Determine the (X, Y) coordinate at the center of the cell enclosing the given text.  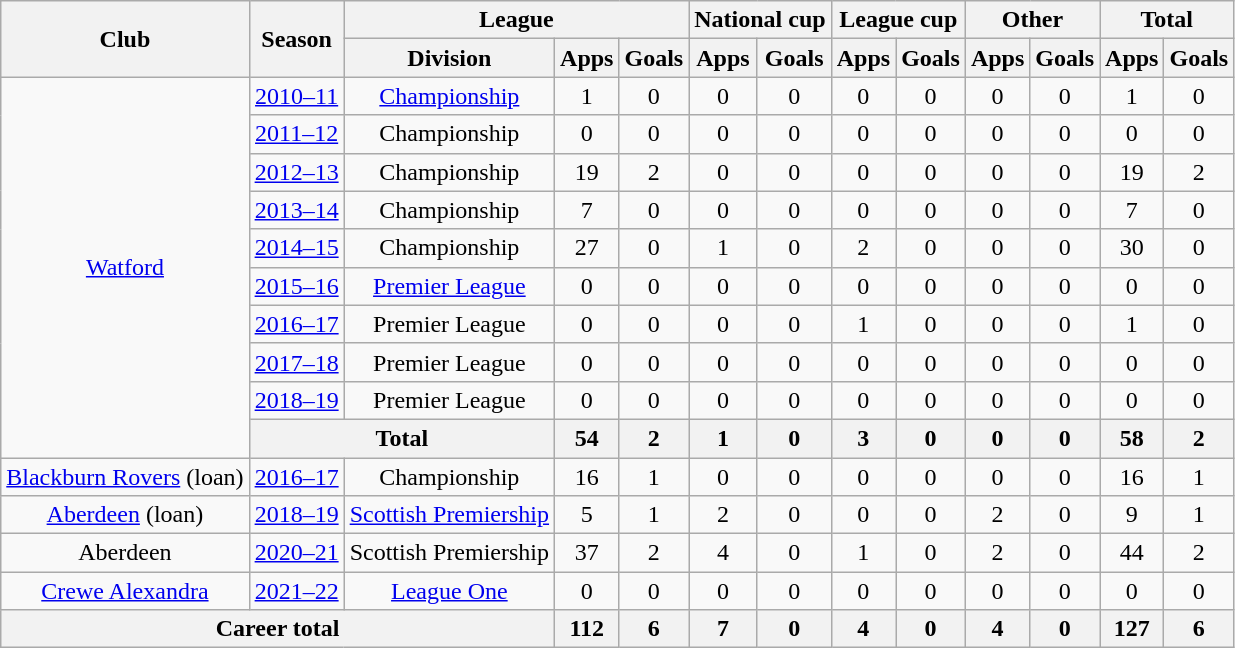
2014–15 (296, 248)
Aberdeen (loan) (125, 515)
2020–21 (296, 553)
Career total (278, 629)
Season (296, 39)
League cup (898, 20)
2012–13 (296, 172)
27 (587, 248)
2011–12 (296, 134)
Blackburn Rovers (loan) (125, 477)
League One (449, 591)
58 (1132, 438)
30 (1132, 248)
National cup (760, 20)
112 (587, 629)
2013–14 (296, 210)
Club (125, 39)
Aberdeen (125, 553)
2015–16 (296, 286)
9 (1132, 515)
44 (1132, 553)
Watford (125, 268)
127 (1132, 629)
Crewe Alexandra (125, 591)
37 (587, 553)
2010–11 (296, 96)
Other (1032, 20)
League (516, 20)
Division (449, 58)
2017–18 (296, 362)
5 (587, 515)
2021–22 (296, 591)
3 (863, 438)
54 (587, 438)
